Scan for the cell matching the given text and deliver its (x, y) coordinate at center. 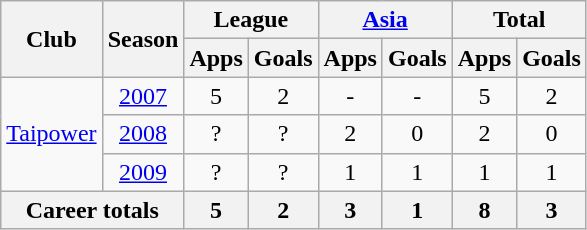
2008 (143, 134)
Career totals (92, 210)
2009 (143, 172)
Total (519, 20)
League (251, 20)
Taipower (52, 134)
Club (52, 39)
8 (484, 210)
Season (143, 39)
2007 (143, 96)
Asia (385, 20)
